Return the (x, y) coordinate for the center point of the cell that contains the specified text.  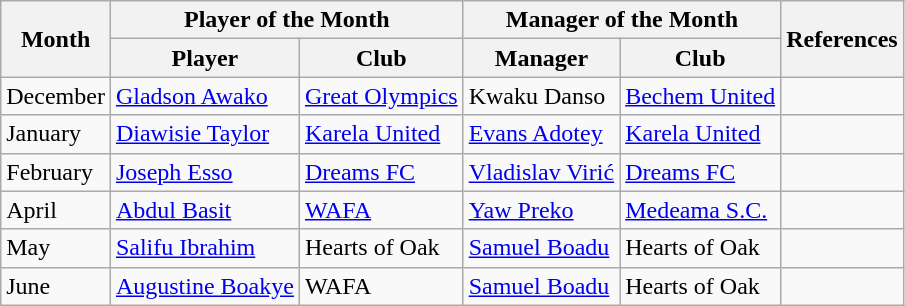
Kwaku Danso (541, 96)
References (842, 39)
February (56, 172)
Diawisie Taylor (204, 134)
Month (56, 39)
Abdul Basit (204, 210)
Medeama S.C. (700, 210)
April (56, 210)
December (56, 96)
Great Olympics (381, 96)
Bechem United (700, 96)
Vladislav Virić (541, 172)
Player of the Month (286, 20)
Manager of the Month (622, 20)
Player (204, 58)
Evans Adotey (541, 134)
January (56, 134)
June (56, 286)
Yaw Preko (541, 210)
May (56, 248)
Gladson Awako (204, 96)
Manager (541, 58)
Salifu Ibrahim (204, 248)
Joseph Esso (204, 172)
Augustine Boakye (204, 286)
